Output the (X, Y) coordinate of the center of the cell containing the given text.  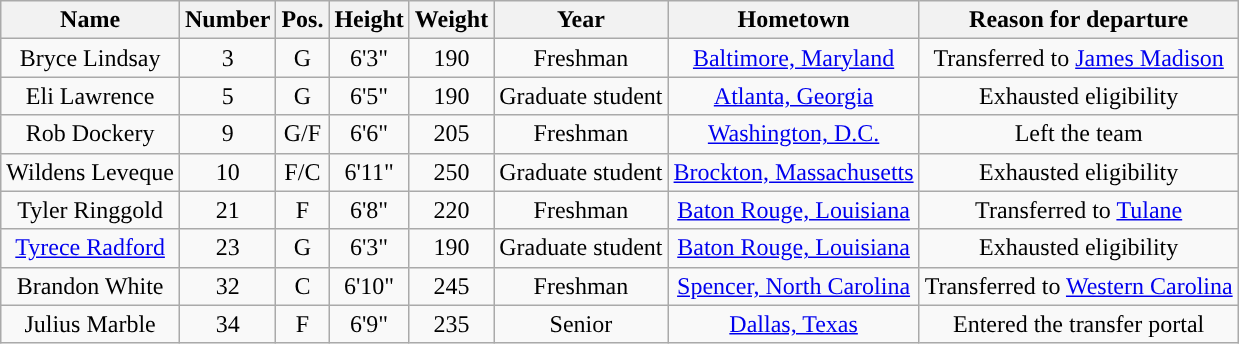
21 (227, 210)
Brandon White (90, 286)
6'8" (369, 210)
Wildens Leveque (90, 172)
Rob Dockery (90, 134)
250 (451, 172)
Tyrece Radford (90, 248)
Weight (451, 20)
235 (451, 324)
Transferred to Western Carolina (1078, 286)
220 (451, 210)
Pos. (302, 20)
10 (227, 172)
205 (451, 134)
245 (451, 286)
Transferred to James Madison (1078, 58)
6'9" (369, 324)
Bryce Lindsay (90, 58)
Reason for departure (1078, 20)
23 (227, 248)
Height (369, 20)
Hometown (794, 20)
C (302, 286)
Transferred to Tulane (1078, 210)
5 (227, 96)
Atlanta, Georgia (794, 96)
Year (581, 20)
Washington, D.C. (794, 134)
6'5" (369, 96)
Senior (581, 324)
Eli Lawrence (90, 96)
Baltimore, Maryland (794, 58)
G/F (302, 134)
Brockton, Massachusetts (794, 172)
Number (227, 20)
Spencer, North Carolina (794, 286)
F/C (302, 172)
3 (227, 58)
Name (90, 20)
6'10" (369, 286)
Tyler Ringgold (90, 210)
32 (227, 286)
6'11" (369, 172)
Left the team (1078, 134)
9 (227, 134)
34 (227, 324)
Entered the transfer portal (1078, 324)
6'6" (369, 134)
Dallas, Texas (794, 324)
Julius Marble (90, 324)
